Return the (x, y) coordinate for the center point of the cell that contains the specified text.  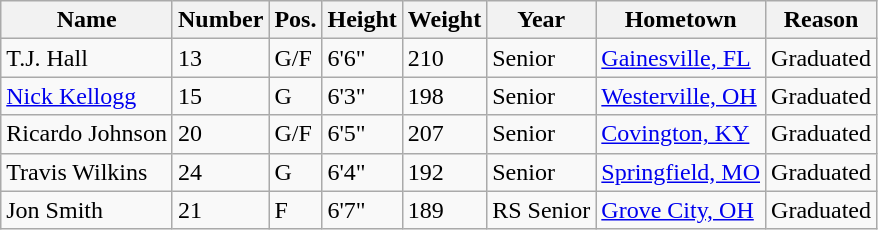
Nick Kellogg (87, 96)
Ricardo Johnson (87, 134)
13 (220, 58)
210 (444, 58)
207 (444, 134)
Covington, KY (681, 134)
Springfield, MO (681, 172)
6'3" (362, 96)
Pos. (296, 20)
T.J. Hall (87, 58)
Name (87, 20)
21 (220, 210)
Number (220, 20)
Travis Wilkins (87, 172)
24 (220, 172)
Reason (822, 20)
Year (542, 20)
Grove City, OH (681, 210)
189 (444, 210)
192 (444, 172)
20 (220, 134)
6'7" (362, 210)
Hometown (681, 20)
Westerville, OH (681, 96)
RS Senior (542, 210)
Jon Smith (87, 210)
6'6" (362, 58)
15 (220, 96)
Weight (444, 20)
F (296, 210)
6'5" (362, 134)
6'4" (362, 172)
Gainesville, FL (681, 58)
198 (444, 96)
Height (362, 20)
